Return the [x, y] coordinate for the center point of the cell that contains the specified text.  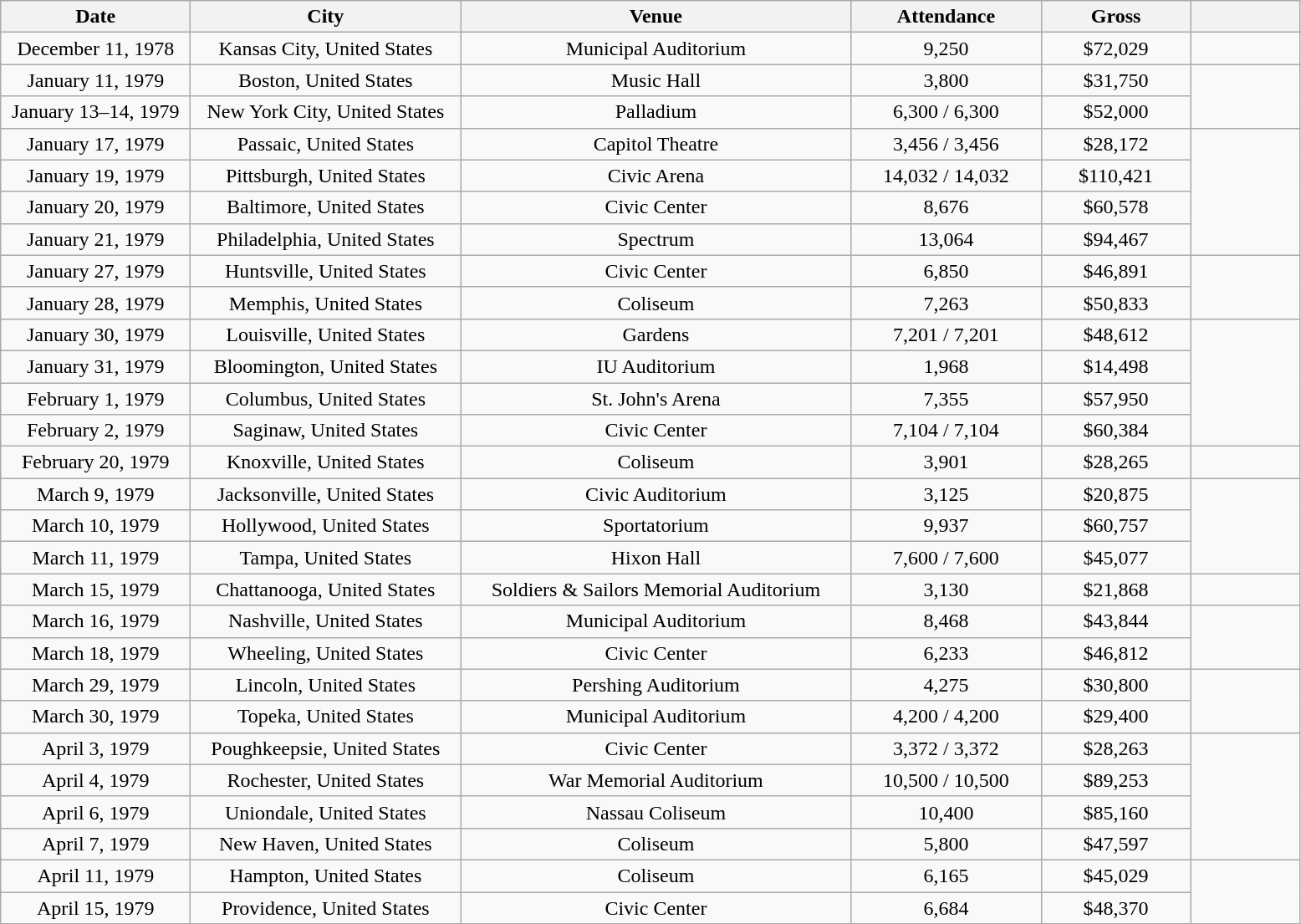
Soldiers & Sailors Memorial Auditorium [656, 590]
Music Hall [656, 80]
March 29, 1979 [95, 685]
Nassau Coliseum [656, 812]
Louisville, United States [326, 334]
7,263 [946, 303]
3,800 [946, 80]
March 30, 1979 [95, 717]
April 11, 1979 [95, 876]
7,600 / 7,600 [946, 558]
IU Auditorium [656, 366]
13,064 [946, 239]
Saginaw, United States [326, 431]
8,676 [946, 207]
January 17, 1979 [95, 144]
Palladium [656, 112]
$94,467 [1115, 239]
Columbus, United States [326, 399]
7,104 / 7,104 [946, 431]
6,850 [946, 271]
January 28, 1979 [95, 303]
Attendance [946, 17]
8,468 [946, 621]
$20,875 [1115, 494]
April 6, 1979 [95, 812]
7,355 [946, 399]
February 2, 1979 [95, 431]
$60,757 [1115, 526]
$85,160 [1115, 812]
$50,833 [1115, 303]
$47,597 [1115, 844]
3,125 [946, 494]
Civic Auditorium [656, 494]
$43,844 [1115, 621]
January 30, 1979 [95, 334]
Philadelphia, United States [326, 239]
6,165 [946, 876]
January 21, 1979 [95, 239]
$52,000 [1115, 112]
Hixon Hall [656, 558]
$46,812 [1115, 653]
$30,800 [1115, 685]
Passaic, United States [326, 144]
6,233 [946, 653]
$28,263 [1115, 748]
Hampton, United States [326, 876]
Gross [1115, 17]
St. John's Arena [656, 399]
February 1, 1979 [95, 399]
Knoxville, United States [326, 462]
$45,029 [1115, 876]
Pershing Auditorium [656, 685]
$110,421 [1115, 176]
10,500 / 10,500 [946, 780]
Gardens [656, 334]
January 20, 1979 [95, 207]
January 11, 1979 [95, 80]
1,968 [946, 366]
City [326, 17]
March 16, 1979 [95, 621]
3,372 / 3,372 [946, 748]
Lincoln, United States [326, 685]
Hollywood, United States [326, 526]
7,201 / 7,201 [946, 334]
April 3, 1979 [95, 748]
January 27, 1979 [95, 271]
Chattanooga, United States [326, 590]
Spectrum [656, 239]
Boston, United States [326, 80]
4,200 / 4,200 [946, 717]
14,032 / 14,032 [946, 176]
4,275 [946, 685]
3,456 / 3,456 [946, 144]
March 9, 1979 [95, 494]
January 19, 1979 [95, 176]
3,901 [946, 462]
$57,950 [1115, 399]
Date [95, 17]
$72,029 [1115, 48]
$46,891 [1115, 271]
February 20, 1979 [95, 462]
Providence, United States [326, 907]
$45,077 [1115, 558]
$60,578 [1115, 207]
December 11, 1978 [95, 48]
$21,868 [1115, 590]
April 7, 1979 [95, 844]
Tampa, United States [326, 558]
March 10, 1979 [95, 526]
5,800 [946, 844]
Sportatorium [656, 526]
3,130 [946, 590]
Capitol Theatre [656, 144]
Rochester, United States [326, 780]
Nashville, United States [326, 621]
9,937 [946, 526]
6,684 [946, 907]
Huntsville, United States [326, 271]
$48,370 [1115, 907]
$60,384 [1115, 431]
Jacksonville, United States [326, 494]
Bloomington, United States [326, 366]
$29,400 [1115, 717]
Civic Arena [656, 176]
Memphis, United States [326, 303]
10,400 [946, 812]
Venue [656, 17]
$14,498 [1115, 366]
$48,612 [1115, 334]
Kansas City, United States [326, 48]
March 11, 1979 [95, 558]
New York City, United States [326, 112]
Wheeling, United States [326, 653]
$89,253 [1115, 780]
Poughkeepsie, United States [326, 748]
6,300 / 6,300 [946, 112]
9,250 [946, 48]
March 15, 1979 [95, 590]
January 31, 1979 [95, 366]
April 15, 1979 [95, 907]
Pittsburgh, United States [326, 176]
$28,265 [1115, 462]
Baltimore, United States [326, 207]
$31,750 [1115, 80]
Uniondale, United States [326, 812]
Topeka, United States [326, 717]
New Haven, United States [326, 844]
January 13–14, 1979 [95, 112]
March 18, 1979 [95, 653]
$28,172 [1115, 144]
War Memorial Auditorium [656, 780]
April 4, 1979 [95, 780]
